Locate the cell with the specified text and output its [X, Y] center coordinate. 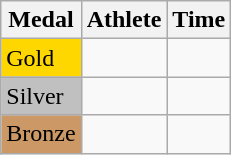
Time [199, 20]
Athlete [124, 20]
Silver [41, 96]
Medal [41, 20]
Bronze [41, 134]
Gold [41, 58]
